Return the (x, y) coordinate for the center point of the cell that contains the specified text.  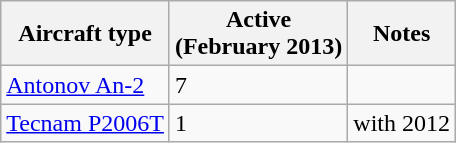
Aircraft type (86, 34)
with 2012 (402, 123)
Antonov An-2 (86, 85)
7 (258, 85)
Notes (402, 34)
1 (258, 123)
Active (February 2013) (258, 34)
Tecnam P2006T (86, 123)
